Find where the given text appears and provide that cell's center as [X, Y] coordinate. 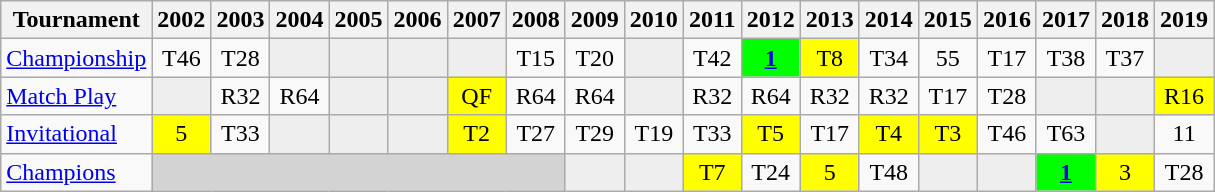
T15 [536, 58]
T7 [712, 172]
T20 [594, 58]
2014 [888, 20]
T34 [888, 58]
2005 [358, 20]
R16 [1184, 96]
T38 [1066, 58]
2011 [712, 20]
2017 [1066, 20]
Champions [76, 172]
2008 [536, 20]
2004 [300, 20]
2006 [418, 20]
T63 [1066, 134]
QF [476, 96]
T4 [888, 134]
T19 [654, 134]
2012 [770, 20]
T5 [770, 134]
Invitational [76, 134]
2016 [1006, 20]
T37 [1126, 58]
T3 [948, 134]
2010 [654, 20]
Match Play [76, 96]
T29 [594, 134]
2019 [1184, 20]
T24 [770, 172]
T27 [536, 134]
2018 [1126, 20]
Championship [76, 58]
2015 [948, 20]
T48 [888, 172]
2003 [240, 20]
Tournament [76, 20]
T2 [476, 134]
3 [1126, 172]
11 [1184, 134]
T8 [830, 58]
2002 [182, 20]
55 [948, 58]
2007 [476, 20]
2013 [830, 20]
2009 [594, 20]
T42 [712, 58]
